Locate the cell with the specified text and output its [X, Y] center coordinate. 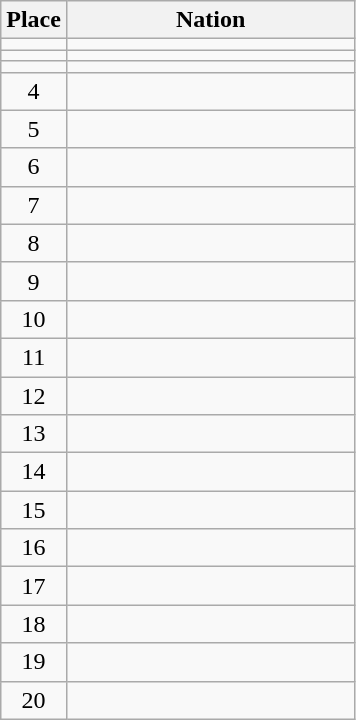
12 [34, 395]
4 [34, 91]
14 [34, 472]
Nation [210, 20]
8 [34, 243]
13 [34, 434]
6 [34, 167]
16 [34, 548]
11 [34, 357]
5 [34, 129]
19 [34, 662]
10 [34, 319]
7 [34, 205]
18 [34, 624]
9 [34, 281]
20 [34, 700]
Place [34, 20]
15 [34, 510]
17 [34, 586]
